Return the (X, Y) coordinate for the center point of the cell that contains the specified text.  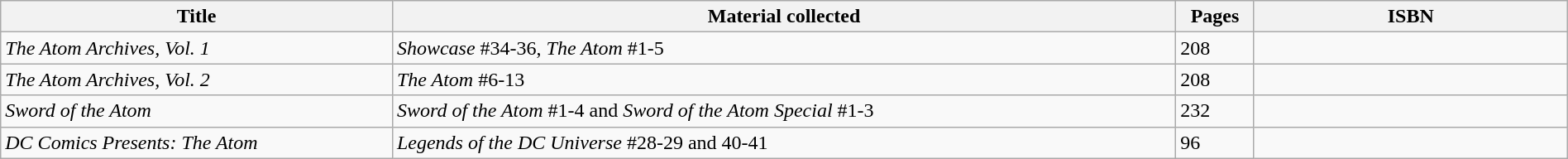
96 (1216, 142)
Showcase #34-36, The Atom #1-5 (784, 48)
DC Comics Presents: The Atom (197, 142)
Title (197, 17)
The Atom Archives, Vol. 1 (197, 48)
Sword of the Atom (197, 111)
The Atom Archives, Vol. 2 (197, 79)
Material collected (784, 17)
Legends of the DC Universe #28-29 and 40-41 (784, 142)
Pages (1216, 17)
232 (1216, 111)
Sword of the Atom #1-4 and Sword of the Atom Special #1-3 (784, 111)
The Atom #6-13 (784, 79)
ISBN (1411, 17)
